Determine the [x, y] coordinate at the center of the cell enclosing the given text.  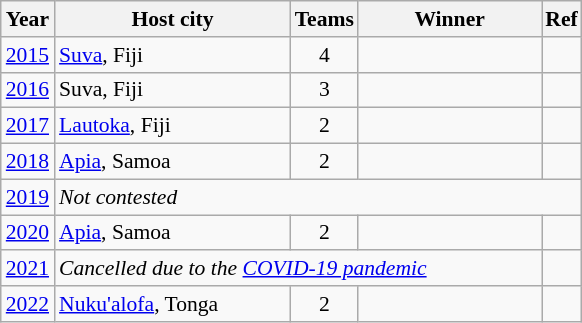
2020 [28, 233]
Ref [562, 19]
2018 [28, 162]
2015 [28, 55]
Year [28, 19]
Winner [450, 19]
Teams [324, 19]
Not contested [318, 197]
2016 [28, 90]
3 [324, 90]
Cancelled due to the COVID-19 pandemic [298, 269]
2022 [28, 304]
2019 [28, 197]
2021 [28, 269]
Nuku'alofa, Tonga [172, 304]
4 [324, 55]
Host city [172, 19]
2017 [28, 126]
Lautoka, Fiji [172, 126]
